Capture the cell that displays the provided text and extract its [x, y] central coordinate. 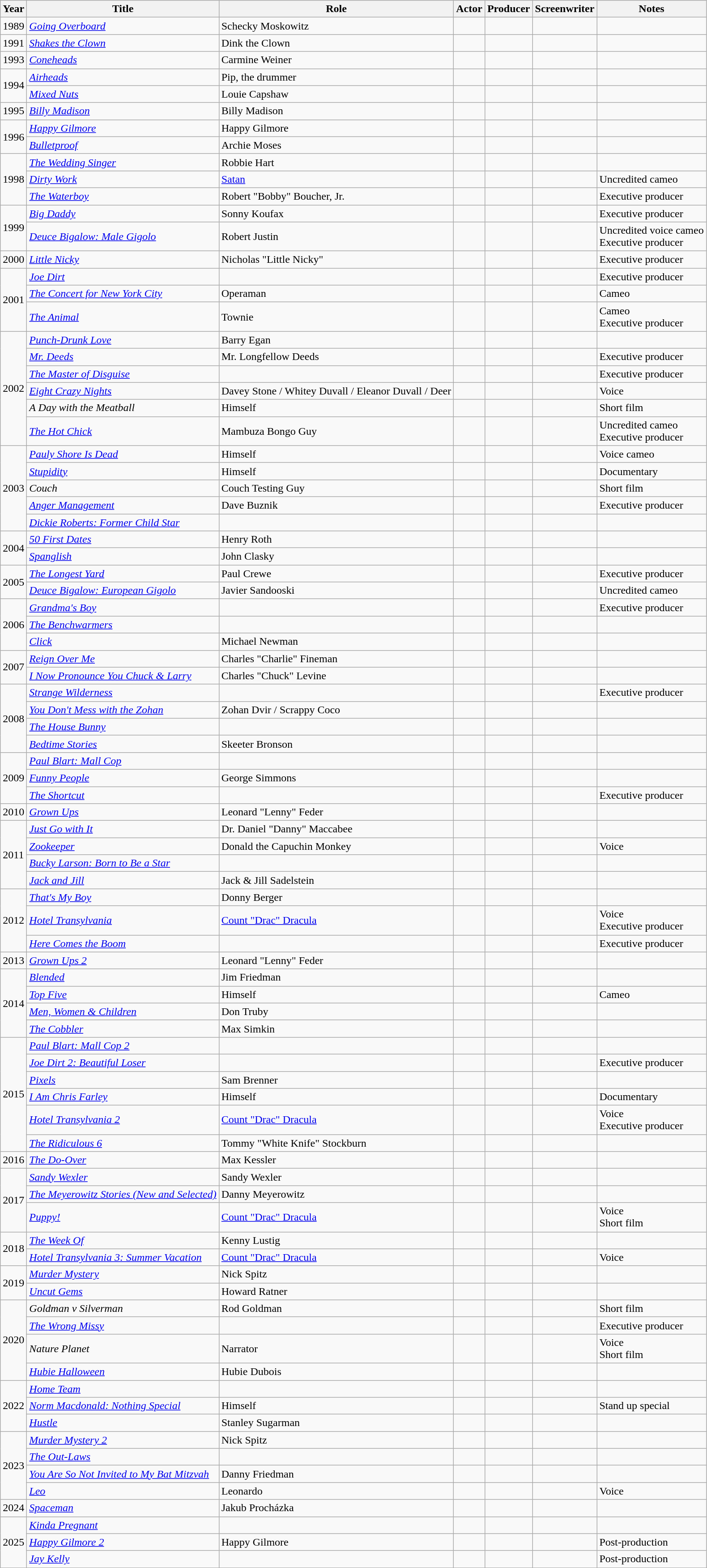
Grandma's Boy [123, 608]
Leo [123, 1491]
Louie Capshaw [336, 94]
Airheads [123, 77]
Joe Dirt 2: Beautiful Loser [123, 1062]
2002 [13, 389]
Going Overboard [123, 26]
Hotel Transylvania [123, 921]
Shakes the Clown [123, 43]
Uncredited voice cameo Executive producer [652, 236]
Funny People [123, 778]
Charles "Chuck" Levine [336, 676]
Stand up special [652, 1406]
Punch-Drunk Love [123, 340]
Paul Blart: Mall Cop [123, 761]
2023 [13, 1465]
1999 [13, 228]
2012 [13, 921]
1995 [13, 111]
Archie Moses [336, 145]
Howard Ratner [336, 1291]
Zohan Dvir / Scrappy Coco [336, 710]
The Benchwarmers [123, 625]
Just Go with It [123, 829]
Murder Mystery 2 [123, 1440]
Javier Sandooski [336, 591]
The Week Of [123, 1240]
Spaceman [123, 1508]
Men, Women & Children [123, 1011]
Paul Blart: Mall Cop 2 [123, 1045]
The Ridiculous 6 [123, 1143]
Nicholas "Little Nicky" [336, 260]
2019 [13, 1283]
Robert Justin [336, 236]
Stupidity [123, 471]
Jakub Procházka [336, 1508]
Mixed Nuts [123, 94]
Jack and Jill [123, 880]
2003 [13, 488]
2016 [13, 1160]
Charles "Charlie" Fineman [336, 659]
Robert "Bobby" Boucher, Jr. [336, 196]
A Day with the Meatball [123, 408]
Dink the Clown [336, 43]
Notes [652, 9]
1994 [13, 86]
2010 [13, 812]
2018 [13, 1249]
Don Truby [336, 1011]
Puppy! [123, 1217]
Bulletproof [123, 145]
2014 [13, 1003]
Big Daddy [123, 214]
Max Simkin [336, 1028]
2011 [13, 855]
Voice cameo [652, 454]
Here Comes the Boom [123, 943]
I Am Chris Farley [123, 1097]
1989 [13, 26]
Screenwriter [565, 9]
The Wedding Singer [123, 162]
2005 [13, 582]
Happy Gilmore 2 [123, 1542]
Dirty Work [123, 179]
The Shortcut [123, 795]
1996 [13, 137]
That's My Boy [123, 897]
Norm Macdonald: Nothing Special [123, 1406]
Hubie Halloween [123, 1371]
Deuce Bigalow: Male Gigolo [123, 236]
Skeeter Bronson [336, 744]
You Are So Not Invited to My Bat Mitzvah [123, 1474]
Strange Wilderness [123, 693]
Mambuza Bongo Guy [336, 431]
2017 [13, 1200]
Rod Goldman [336, 1308]
Tommy "White Knife" Stockburn [336, 1143]
Grown Ups [123, 812]
Anger Management [123, 505]
Year [13, 9]
Grown Ups 2 [123, 960]
Blended [123, 977]
Bedtime Stories [123, 744]
Mr. Longfellow Deeds [336, 357]
2013 [13, 960]
2020 [13, 1340]
Mr. Deeds [123, 357]
George Simmons [336, 778]
1991 [13, 43]
Kinda Pregnant [123, 1525]
The Animal [123, 317]
The Longest Yard [123, 574]
Little Nicky [123, 260]
Max Kessler [336, 1160]
Jay Kelly [123, 1559]
2004 [13, 548]
Danny Friedman [336, 1474]
Dickie Roberts: Former Child Star [123, 523]
Operaman [336, 294]
Eight Crazy Nights [123, 391]
The Waterboy [123, 196]
1998 [13, 179]
Narrator [336, 1349]
Hotel Transylvania 2 [123, 1120]
The Master of Disguise [123, 374]
Actor [469, 9]
2022 [13, 1405]
Murder Mystery [123, 1274]
Davey Stone / Whitey Duvall / Eleanor Duvall / Deer [336, 391]
The Cobbler [123, 1028]
2006 [13, 625]
John Clasky [336, 557]
Donny Berger [336, 897]
Hustle [123, 1423]
The Do-Over [123, 1160]
2009 [13, 778]
Townie [336, 317]
Robbie Hart [336, 162]
Top Five [123, 994]
The Out-Laws [123, 1457]
Zookeeper [123, 846]
Dave Buznik [336, 505]
Stanley Sugarman [336, 1423]
Leonardo [336, 1491]
Hotel Transylvania 3: Summer Vacation [123, 1257]
Goldman v Silverman [123, 1308]
Uncut Gems [123, 1291]
Henry Roth [336, 540]
2025 [13, 1542]
Deuce Bigalow: European Gigolo [123, 591]
The Hot Chick [123, 431]
Hubie Dubois [336, 1371]
Couch Testing Guy [336, 488]
Pauly Shore Is Dead [123, 454]
Uncredited cameoExecutive producer [652, 431]
Pixels [123, 1080]
2024 [13, 1508]
2007 [13, 667]
Spanglish [123, 557]
50 First Dates [123, 540]
You Don't Mess with the Zohan [123, 710]
Nature Planet [123, 1349]
Role [336, 9]
Satan [336, 179]
Home Team [123, 1388]
Pip, the drummer [336, 77]
Couch [123, 488]
The Meyerowitz Stories (New and Selected) [123, 1194]
The Wrong Missy [123, 1325]
Paul Crewe [336, 574]
CameoExecutive producer [652, 317]
Michael Newman [336, 642]
Click [123, 642]
2001 [13, 300]
Danny Meyerowitz [336, 1194]
Reign Over Me [123, 659]
2015 [13, 1094]
Joe Dirt [123, 277]
Producer [508, 9]
Barry Egan [336, 340]
The House Bunny [123, 727]
Jim Friedman [336, 977]
Carmine Weiner [336, 60]
1993 [13, 60]
I Now Pronounce You Chuck & Larry [123, 676]
Kenny Lustig [336, 1240]
2000 [13, 260]
Coneheads [123, 60]
Schecky Moskowitz [336, 26]
Jack & Jill Sadelstein [336, 880]
Dr. Daniel "Danny" Maccabee [336, 829]
Bucky Larson: Born to Be a Star [123, 863]
The Concert for New York City [123, 294]
Sonny Koufax [336, 214]
2008 [13, 718]
Donald the Capuchin Monkey [336, 846]
Sam Brenner [336, 1080]
Title [123, 9]
